Determine the (X, Y) coordinate at the center of the cell enclosing the given text.  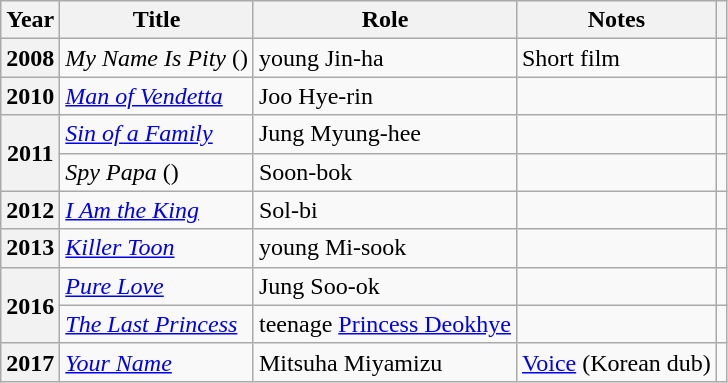
Title (157, 20)
Jung Soo-ok (384, 286)
2013 (30, 248)
Mitsuha Miyamizu (384, 362)
2008 (30, 58)
young Jin-ha (384, 58)
I Am the King (157, 210)
Man of Vendetta (157, 96)
2012 (30, 210)
Role (384, 20)
Joo Hye-rin (384, 96)
2016 (30, 305)
2017 (30, 362)
Soon-bok (384, 172)
2010 (30, 96)
Sin of a Family (157, 134)
The Last Princess (157, 324)
Year (30, 20)
Killer Toon (157, 248)
Jung Myung-hee (384, 134)
Voice (Korean dub) (616, 362)
Spy Papa () (157, 172)
Short film (616, 58)
Sol-bi (384, 210)
Pure Love (157, 286)
Your Name (157, 362)
young Mi-sook (384, 248)
teenage Princess Deokhye (384, 324)
2011 (30, 153)
My Name Is Pity () (157, 58)
Notes (616, 20)
